Capture the cell that displays the provided text and extract its (X, Y) central coordinate. 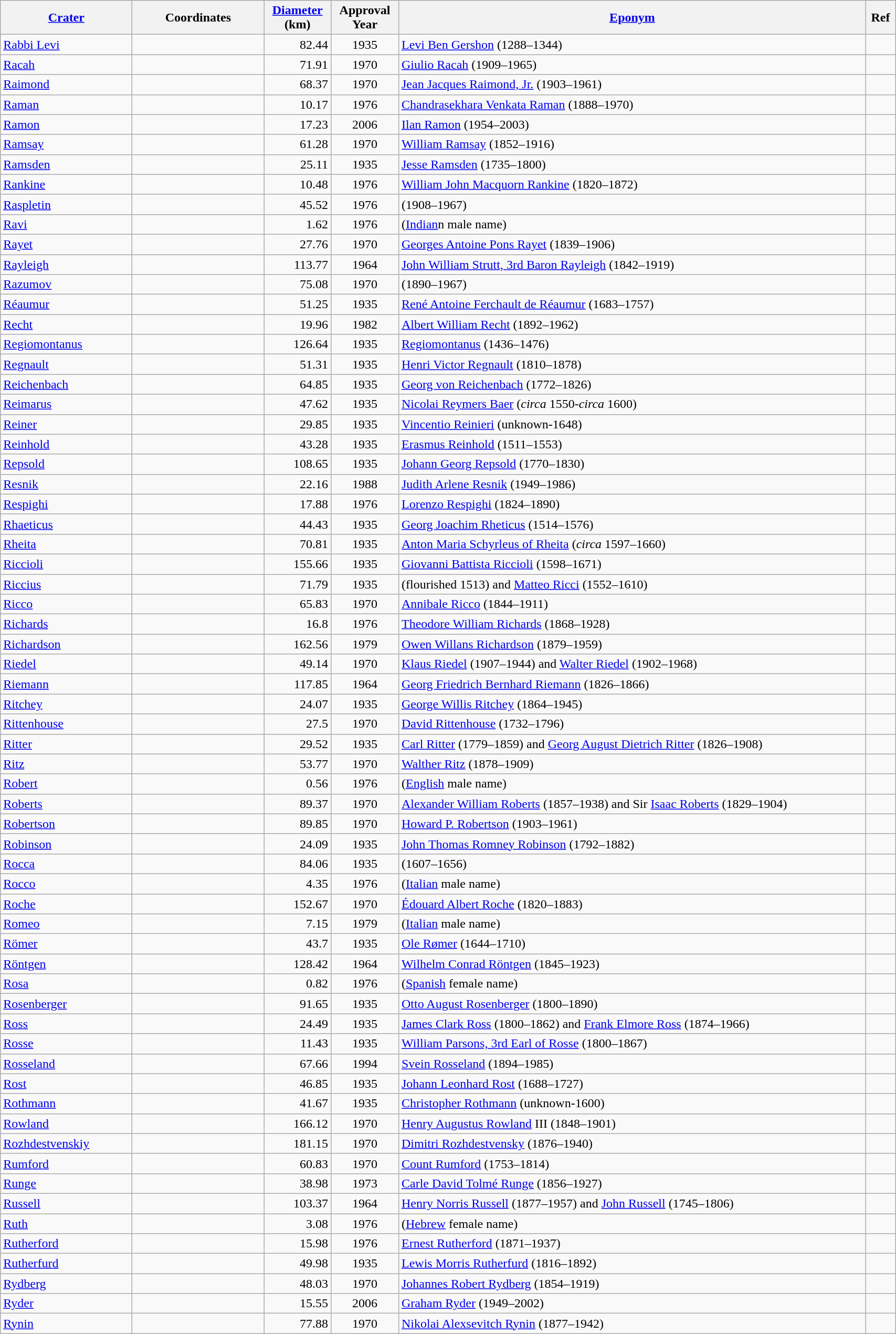
60.83 (298, 1163)
103.37 (298, 1203)
(flourished 1513) and Matteo Ricci (1552–1610) (632, 584)
17.23 (298, 124)
1973 (365, 1183)
Reiner (66, 424)
10.17 (298, 104)
Wilhelm Conrad Röntgen (1845–1923) (632, 964)
Resnik (66, 484)
Rutherford (66, 1244)
Ramsden (66, 164)
43.28 (298, 444)
162.56 (298, 644)
38.98 (298, 1183)
(1607–1656) (632, 864)
155.66 (298, 564)
Rittenhouse (66, 724)
15.55 (298, 1304)
Graham Ryder (1949–2002) (632, 1304)
Ramon (66, 124)
Rosenberger (66, 1004)
Christopher Rothmann (unknown-1600) (632, 1104)
70.81 (298, 544)
Reichenbach (66, 384)
Roche (66, 904)
Rosse (66, 1044)
David Rittenhouse (1732–1796) (632, 724)
7.15 (298, 924)
Riccioli (66, 564)
46.85 (298, 1084)
Rumford (66, 1163)
Regiomontanus (1436–1476) (632, 344)
Recht (66, 324)
Rowland (66, 1123)
68.37 (298, 85)
53.77 (298, 764)
19.96 (298, 324)
(Indiann male name) (632, 224)
Ritter (66, 744)
George Willis Ritchey (1864–1945) (632, 704)
James Clark Ross (1800–1862) and Frank Elmore Ross (1874–1966) (632, 1024)
Röntgen (66, 964)
152.67 (298, 904)
Jean Jacques Raimond, Jr. (1903–1961) (632, 85)
77.88 (298, 1324)
Ernest Rutherford (1871–1937) (632, 1244)
49.98 (298, 1264)
71.91 (298, 65)
Rocco (66, 884)
William John Macquorn Rankine (1820–1872) (632, 184)
Rosa (66, 984)
Rozhdestvenskiy (66, 1143)
Judith Arlene Resnik (1949–1986) (632, 484)
Raimond (66, 85)
Count Rumford (1753–1814) (632, 1163)
Nicolai Reymers Baer (circa 1550-circa 1600) (632, 404)
Édouard Albert Roche (1820–1883) (632, 904)
Raspletin (66, 204)
Rayet (66, 244)
Razumov (66, 285)
William Ramsay (1852–1916) (632, 144)
126.64 (298, 344)
11.43 (298, 1044)
(1890–1967) (632, 285)
Georges Antoine Pons Rayet (1839–1906) (632, 244)
Rankine (66, 184)
0.82 (298, 984)
Roberts (66, 804)
Ryder (66, 1304)
64.85 (298, 384)
24.07 (298, 704)
Robertson (66, 824)
Ramsay (66, 144)
166.12 (298, 1123)
Russell (66, 1203)
82.44 (298, 45)
Giovanni Battista Riccioli (1598–1671) (632, 564)
17.88 (298, 504)
29.85 (298, 424)
Rosseland (66, 1064)
Rayleigh (66, 264)
1994 (365, 1064)
Howard P. Robertson (1903–1961) (632, 824)
Nikolai Alexsevitch Rynin (1877–1942) (632, 1324)
Henry Norris Russell (1877–1957) and John Russell (1745–1806) (632, 1203)
Rheita (66, 544)
Respighi (66, 504)
117.85 (298, 684)
Coordinates (198, 18)
Chandrasekhara Venkata Raman (1888–1970) (632, 104)
Eponym (632, 18)
Theodore William Richards (1868–1928) (632, 624)
Georg von Reichenbach (1772–1826) (632, 384)
Alexander William Roberts (1857–1938) and Sir Isaac Roberts (1829–1904) (632, 804)
84.06 (298, 864)
Levi Ben Gershon (1288–1344) (632, 45)
89.85 (298, 824)
Robinson (66, 844)
Rost (66, 1084)
Ross (66, 1024)
71.79 (298, 584)
113.77 (298, 264)
24.49 (298, 1024)
Römer (66, 944)
Reinhold (66, 444)
Riemann (66, 684)
Rutherfurd (66, 1264)
44.43 (298, 524)
Carle David Tolmé Runge (1856–1927) (632, 1183)
15.98 (298, 1244)
Rydberg (66, 1284)
24.09 (298, 844)
Giulio Racah (1909–1965) (632, 65)
John William Strutt, 3rd Baron Rayleigh (1842–1919) (632, 264)
Annibale Ricco (1844–1911) (632, 604)
Johannes Robert Rydberg (1854–1919) (632, 1284)
Ruth (66, 1224)
48.03 (298, 1284)
Johann Georg Repsold (1770–1830) (632, 464)
René Antoine Ferchault de Réaumur (1683–1757) (632, 304)
Vincentio Reinieri (unknown-1648) (632, 424)
51.25 (298, 304)
John Thomas Romney Robinson (1792–1882) (632, 844)
16.8 (298, 624)
Rhaeticus (66, 524)
61.28 (298, 144)
Regnault (66, 364)
Ilan Ramon (1954–2003) (632, 124)
Albert William Recht (1892–1962) (632, 324)
0.56 (298, 784)
89.37 (298, 804)
Réaumur (66, 304)
Henri Victor Regnault (1810–1878) (632, 364)
Owen Willans Richardson (1879–1959) (632, 644)
Rothmann (66, 1104)
27.76 (298, 244)
Ricco (66, 604)
75.08 (298, 285)
Ravi (66, 224)
1.62 (298, 224)
Crater (66, 18)
Racah (66, 65)
Georg Friedrich Bernhard Riemann (1826–1866) (632, 684)
Repsold (66, 464)
Rocca (66, 864)
Carl Ritter (1779–1859) and Georg August Dietrich Ritter (1826–1908) (632, 744)
Robert (66, 784)
Romeo (66, 924)
51.31 (298, 364)
47.62 (298, 404)
Walther Ritz (1878–1909) (632, 764)
65.83 (298, 604)
Rynin (66, 1324)
Jesse Ramsden (1735–1800) (632, 164)
Ref (880, 18)
(Spanish female name) (632, 984)
41.67 (298, 1104)
3.08 (298, 1224)
10.48 (298, 184)
25.11 (298, 164)
Reimarus (66, 404)
181.15 (298, 1143)
Ritz (66, 764)
4.35 (298, 884)
1988 (365, 484)
Riedel (66, 664)
128.42 (298, 964)
27.5 (298, 724)
Henry Augustus Rowland III (1848–1901) (632, 1123)
Lewis Morris Rutherfurd (1816–1892) (632, 1264)
43.7 (298, 944)
Georg Joachim Rheticus (1514–1576) (632, 524)
108.65 (298, 464)
Otto August Rosenberger (1800–1890) (632, 1004)
Ritchey (66, 704)
Anton Maria Schyrleus of Rheita (circa 1597–1660) (632, 544)
Svein Rosseland (1894–1985) (632, 1064)
ApprovalYear (365, 18)
Diameter(km) (298, 18)
Dimitri Rozhdestvensky (1876–1940) (632, 1143)
1982 (365, 324)
29.52 (298, 744)
67.66 (298, 1064)
William Parsons, 3rd Earl of Rosse (1800–1867) (632, 1044)
45.52 (298, 204)
Ole Rømer (1644–1710) (632, 944)
Klaus Riedel (1907–1944) and Walter Riedel (1902–1968) (632, 664)
Rabbi Levi (66, 45)
91.65 (298, 1004)
Regiomontanus (66, 344)
Lorenzo Respighi (1824–1890) (632, 504)
Johann Leonhard Rost (1688–1727) (632, 1084)
(Hebrew female name) (632, 1224)
Runge (66, 1183)
Richardson (66, 644)
Riccius (66, 584)
Raman (66, 104)
49.14 (298, 664)
Erasmus Reinhold (1511–1553) (632, 444)
(English male name) (632, 784)
22.16 (298, 484)
(1908–1967) (632, 204)
Richards (66, 624)
